From the cell containing the given text, extract its center point as [X, Y] coordinate. 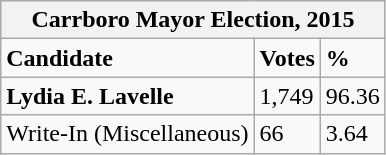
% [352, 58]
Carrboro Mayor Election, 2015 [194, 20]
Lydia E. Lavelle [128, 96]
3.64 [352, 134]
1,749 [287, 96]
66 [287, 134]
Votes [287, 58]
Candidate [128, 58]
Write-In (Miscellaneous) [128, 134]
96.36 [352, 96]
